Output the (x, y) coordinate of the center of the cell containing the given text.  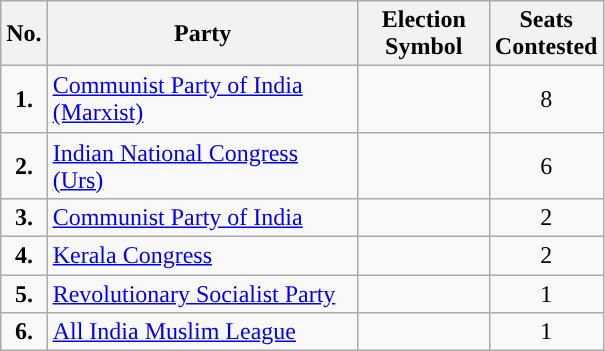
Election Symbol (424, 34)
3. (24, 217)
4. (24, 255)
No. (24, 34)
Seats Contested (546, 34)
6 (546, 166)
6. (24, 332)
Communist Party of India (202, 217)
Kerala Congress (202, 255)
Revolutionary Socialist Party (202, 293)
1. (24, 100)
5. (24, 293)
8 (546, 100)
All India Muslim League (202, 332)
Communist Party of India (Marxist) (202, 100)
Party (202, 34)
Indian National Congress (Urs) (202, 166)
2. (24, 166)
